Detect which cell encompasses the target text, then output its (X, Y) center coordinate. 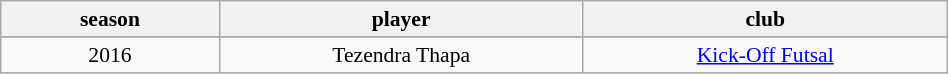
club (765, 19)
season (110, 19)
2016 (110, 55)
player (401, 19)
Tezendra Thapa (401, 55)
Kick-Off Futsal (765, 55)
